Output the [X, Y] coordinate of the center of the cell containing the given text.  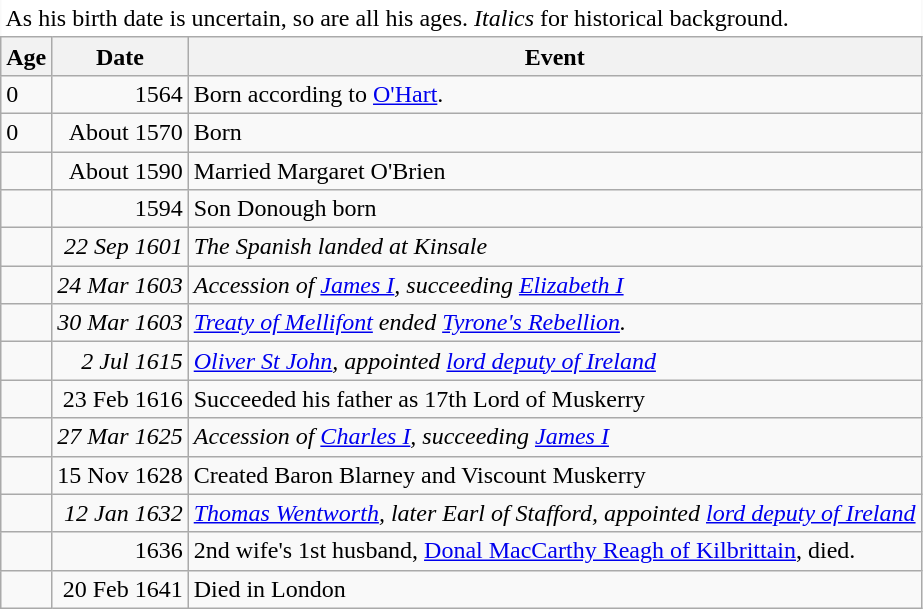
15 Nov 1628 [120, 475]
Succeeded his father as 17th Lord of Muskerry [554, 399]
Born according to O'Hart. [554, 94]
Accession of Charles I, succeeding James I [554, 437]
24 Mar 1603 [120, 285]
30 Mar 1603 [120, 323]
12 Jan 1632 [120, 513]
Married Margaret O'Brien [554, 171]
1636 [120, 551]
The Spanish landed at Kinsale [554, 247]
23 Feb 1616 [120, 399]
1594 [120, 209]
22 Sep 1601 [120, 247]
Age [26, 56]
Event [554, 56]
Son Donough born [554, 209]
Treaty of Mellifont ended Tyrone's Rebellion. [554, 323]
2nd wife's 1st husband, Donal MacCarthy Reagh of Kilbrittain, died. [554, 551]
2 Jul 1615 [120, 361]
1564 [120, 94]
Created Baron Blarney and Viscount Muskerry [554, 475]
About 1570 [120, 132]
Accession of James I, succeeding Elizabeth I [554, 285]
20 Feb 1641 [120, 589]
Died in London [554, 589]
Date [120, 56]
Born [554, 132]
Oliver St John, appointed lord deputy of Ireland [554, 361]
As his birth date is uncertain, so are all his ages. Italics for historical background. [461, 18]
27 Mar 1625 [120, 437]
Thomas Wentworth, later Earl of Stafford, appointed lord deputy of Ireland [554, 513]
About 1590 [120, 171]
